Locate the cell with the specified text and output its (x, y) center coordinate. 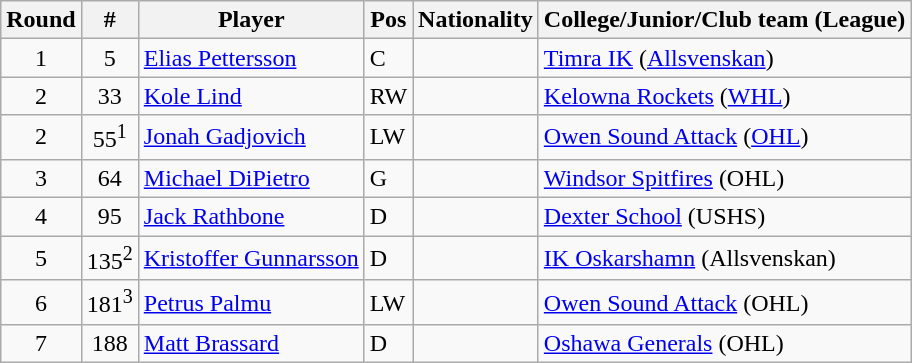
95 (110, 217)
3 (41, 178)
Kole Lind (251, 96)
Elias Pettersson (251, 58)
6 (41, 302)
4 (41, 217)
G (388, 178)
Petrus Palmu (251, 302)
188 (110, 344)
64 (110, 178)
Kristoffer Gunnarsson (251, 258)
Michael DiPietro (251, 178)
Windsor Spitfires (OHL) (724, 178)
33 (110, 96)
Round (41, 20)
RW (388, 96)
Nationality (476, 20)
Matt Brassard (251, 344)
C (388, 58)
Dexter School (USHS) (724, 217)
551 (110, 138)
Jack Rathbone (251, 217)
Oshawa Generals (OHL) (724, 344)
Jonah Gadjovich (251, 138)
1352 (110, 258)
Kelowna Rockets (WHL) (724, 96)
1 (41, 58)
IK Oskarshamn (Allsvenskan) (724, 258)
1813 (110, 302)
College/Junior/Club team (League) (724, 20)
Pos (388, 20)
7 (41, 344)
Player (251, 20)
Timra IK (Allsvenskan) (724, 58)
# (110, 20)
